Capture the cell that displays the provided text and extract its [x, y] central coordinate. 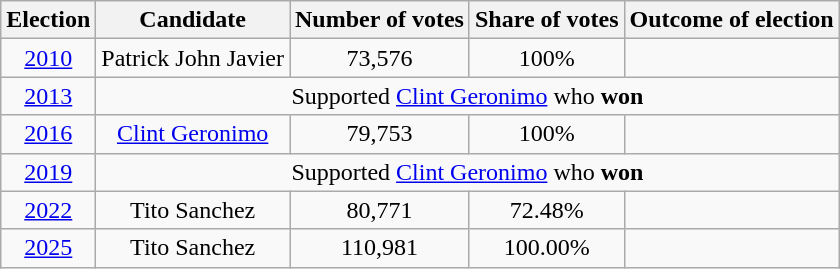
2010 [48, 58]
2022 [48, 210]
110,981 [380, 248]
Number of votes [380, 20]
73,576 [380, 58]
2019 [48, 172]
79,753 [380, 134]
Share of votes [546, 20]
Election [48, 20]
Outcome of election [732, 20]
2025 [48, 248]
Clint Geronimo [193, 134]
Candidate [193, 20]
100.00% [546, 248]
80,771 [380, 210]
2013 [48, 96]
Patrick John Javier [193, 58]
72.48% [546, 210]
2016 [48, 134]
